Output the (X, Y) coordinate of the center of the cell containing the given text.  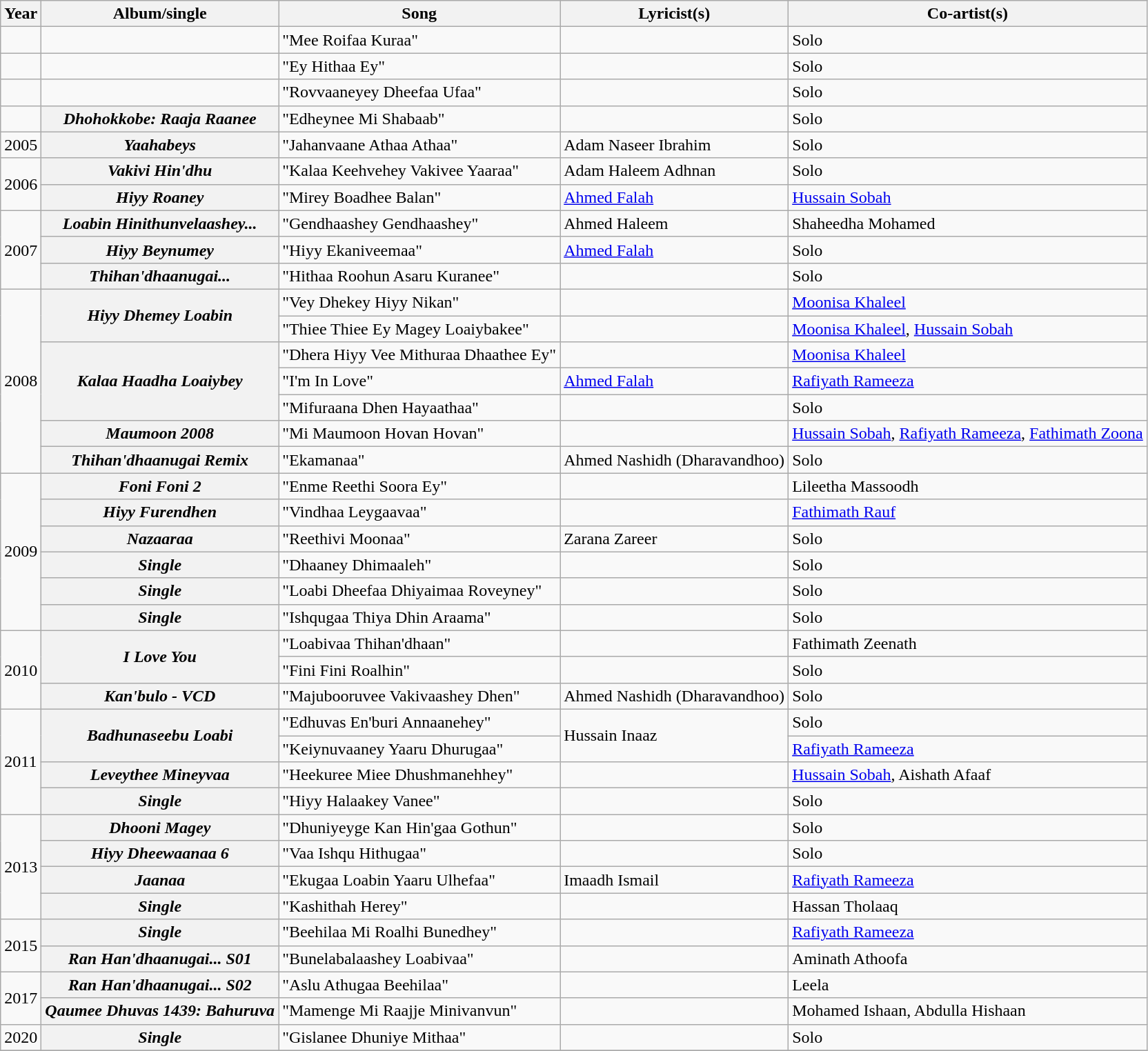
"Vey Dhekey Hiyy Nikan" (419, 302)
Thihan'dhaanugai... (160, 276)
"Fini Fini Roalhin" (419, 670)
Hiyy Dhemey Loabin (160, 315)
"Edhuvas En'buri Annaanehey" (419, 722)
Dhohokkobe: Raaja Raanee (160, 119)
2013 (21, 867)
"Loabi Dheefaa Dhiyaimaa Roveyney" (419, 591)
Imaadh Ismail (675, 880)
"Gendhaashey Gendhaashey" (419, 223)
"Keiynuvaaney Yaaru Dhurugaa" (419, 748)
2008 (21, 381)
"Rovvaaneyey Dheefaa Ufaa" (419, 92)
"Jahanvaane Athaa Athaa" (419, 145)
Hussain Inaaz (675, 735)
"Kalaa Keehvehey Vakivee Yaaraa" (419, 171)
"Thiee Thiee Ey Magey Loaiybakee" (419, 329)
"Mifuraana Dhen Hayaathaa" (419, 408)
Kan'bulo - VCD (160, 696)
Yaahabeys (160, 145)
2009 (21, 552)
"Mamenge Mi Raajje Minivanvun" (419, 1011)
2011 (21, 761)
"Vindhaa Leygaavaa" (419, 512)
"Mi Maumoon Hovan Hovan" (419, 434)
Ahmed Haleem (675, 223)
"Kashithah Herey" (419, 906)
Moonisa Khaleel, Hussain Sobah (968, 329)
Song (419, 14)
Hassan Tholaaq (968, 906)
"Ekamanaa" (419, 460)
Adam Naseer Ibrahim (675, 145)
Album/single (160, 14)
Hiyy Beynumey (160, 250)
"Beehilaa Mi Roalhi Bunedhey" (419, 932)
Loabin Hinithunvelaashey... (160, 223)
"Enme Reethi Soora Ey" (419, 486)
Foni Foni 2 (160, 486)
Hussain Sobah, Rafiyath Rameeza, Fathimath Zoona (968, 434)
"Mirey Boadhee Balan" (419, 197)
Kalaa Haadha Loaiybey (160, 381)
"Ekugaa Loabin Yaaru Ulhefaa" (419, 880)
Badhunaseebu Loabi (160, 735)
"Hiyy Halaakey Vanee" (419, 801)
Hussain Sobah (968, 197)
Shaheedha Mohamed (968, 223)
Maumoon 2008 (160, 434)
2015 (21, 945)
Qaumee Dhuvas 1439: Bahuruva (160, 1011)
I Love You (160, 657)
Dhooni Magey (160, 828)
"Reethivi Moonaa" (419, 539)
Thihan'dhaanugai Remix (160, 460)
"Loabivaa Thihan'dhaan" (419, 643)
Leela (968, 985)
Hiyy Furendhen (160, 512)
Aminath Athoofa (968, 959)
Jaanaa (160, 880)
Ran Han'dhaanugai... S02 (160, 985)
"Edheynee Mi Shabaab" (419, 119)
"Dhera Hiyy Vee Mithuraa Dhaathee Ey" (419, 355)
"Ishqugaa Thiya Dhin Araama" (419, 617)
Year (21, 14)
Lileetha Massoodh (968, 486)
Nazaaraa (160, 539)
"Majubooruvee Vakivaashey Dhen" (419, 696)
"Bunelabalaashey Loabivaa" (419, 959)
2005 (21, 145)
Mohamed Ishaan, Abdulla Hishaan (968, 1011)
"Hiyy Ekaniveemaa" (419, 250)
"Hithaa Roohun Asaru Kuranee" (419, 276)
2006 (21, 184)
"Ey Hithaa Ey" (419, 66)
2017 (21, 998)
Lyricist(s) (675, 14)
2010 (21, 670)
"Aslu Athugaa Beehilaa" (419, 985)
"Dhaaney Dhimaaleh" (419, 565)
Hussain Sobah, Aishath Afaaf (968, 775)
"Gislanee Dhuniye Mithaa" (419, 1037)
Adam Haleem Adhnan (675, 171)
2007 (21, 250)
"Dhuniyeyge Kan Hin'gaa Gothun" (419, 828)
Hiyy Dheewaanaa 6 (160, 854)
2020 (21, 1037)
"Heekuree Miee Dhushmanehhey" (419, 775)
"Vaa Ishqu Hithugaa" (419, 854)
Fathimath Zeenath (968, 643)
Ran Han'dhaanugai... S01 (160, 959)
Zarana Zareer (675, 539)
"I'm In Love" (419, 381)
Co-artist(s) (968, 14)
Hiyy Roaney (160, 197)
Vakivi Hin'dhu (160, 171)
Leveythee Mineyvaa (160, 775)
Fathimath Rauf (968, 512)
"Mee Roifaa Kuraa" (419, 40)
